Search for the cell housing the specified text and yield its (x, y) center coordinate. 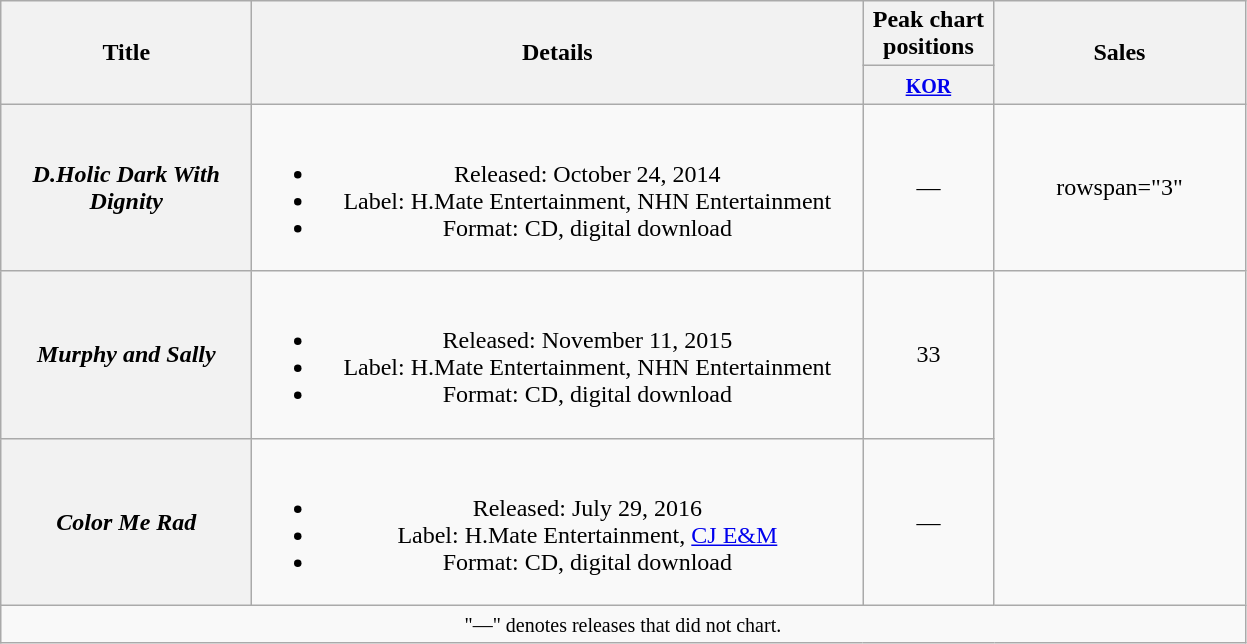
Sales (1120, 52)
rowspan="3" (1120, 188)
Released: July 29, 2016Label: H.Mate Entertainment, CJ E&MFormat: CD, digital download (558, 522)
Released: October 24, 2014Label: H.Mate Entertainment, NHN EntertainmentFormat: CD, digital download (558, 188)
Released: November 11, 2015Label: H.Mate Entertainment, NHN EntertainmentFormat: CD, digital download (558, 354)
Color Me Rad (126, 522)
Murphy and Sally (126, 354)
Peak chart positions (928, 34)
Title (126, 52)
KOR (928, 85)
Details (558, 52)
D.Holic Dark With Dignity (126, 188)
"—" denotes releases that did not chart. (623, 624)
33 (928, 354)
